For the text-containing cell, return its midpoint in (X, Y) coordinate format. 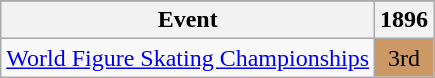
1896 (404, 20)
3rd (404, 58)
World Figure Skating Championships (188, 58)
Event (188, 20)
